Capture the cell that displays the provided text and extract its (X, Y) central coordinate. 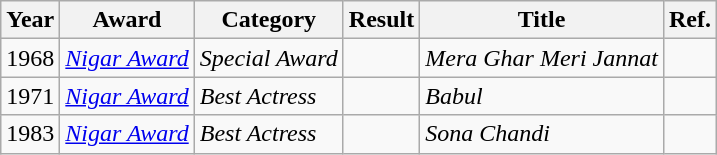
1968 (30, 58)
Year (30, 20)
Award (127, 20)
Result (381, 20)
Ref. (690, 20)
Babul (542, 96)
1971 (30, 96)
Mera Ghar Meri Jannat (542, 58)
Sona Chandi (542, 134)
Title (542, 20)
1983 (30, 134)
Special Award (268, 58)
Category (268, 20)
